From the cell containing the given text, extract its center point as (x, y) coordinate. 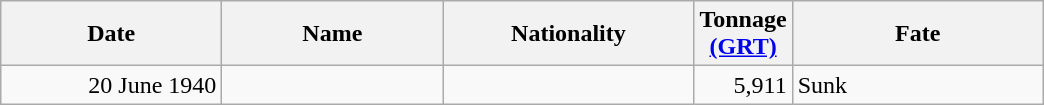
20 June 1940 (112, 85)
Tonnage(GRT) (743, 34)
Date (112, 34)
Fate (918, 34)
5,911 (743, 85)
Name (332, 34)
Sunk (918, 85)
Nationality (568, 34)
